Pinpoint the cell where the given text exists, returning its (X, Y) midpoint coordinate. 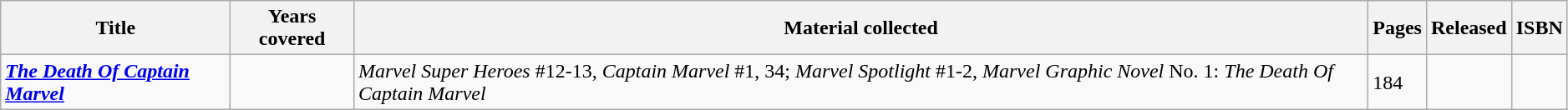
Pages (1398, 28)
Years covered (292, 28)
The Death Of Captain Marvel (115, 82)
184 (1398, 82)
Title (115, 28)
ISBN (1539, 28)
Marvel Super Heroes #12-13, Captain Marvel #1, 34; Marvel Spotlight #1-2, Marvel Graphic Novel No. 1: The Death Of Captain Marvel (860, 82)
Material collected (860, 28)
Released (1469, 28)
